For the text-containing cell, return its midpoint in (X, Y) coordinate format. 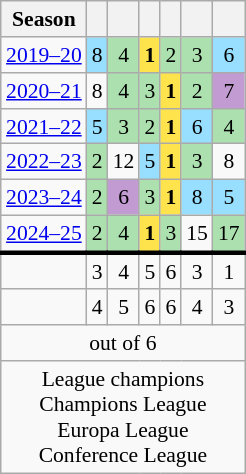
7 (229, 91)
Season (44, 19)
17 (229, 234)
2020–21 (44, 91)
out of 6 (123, 343)
2019–20 (44, 55)
12 (124, 162)
2021–22 (44, 126)
2023–24 (44, 197)
League champions Champions League Europa League Conference League (123, 417)
2022–23 (44, 162)
2024–25 (44, 234)
15 (197, 234)
